Identify which cell holds the provided text, then report its [X, Y] central coordinate. 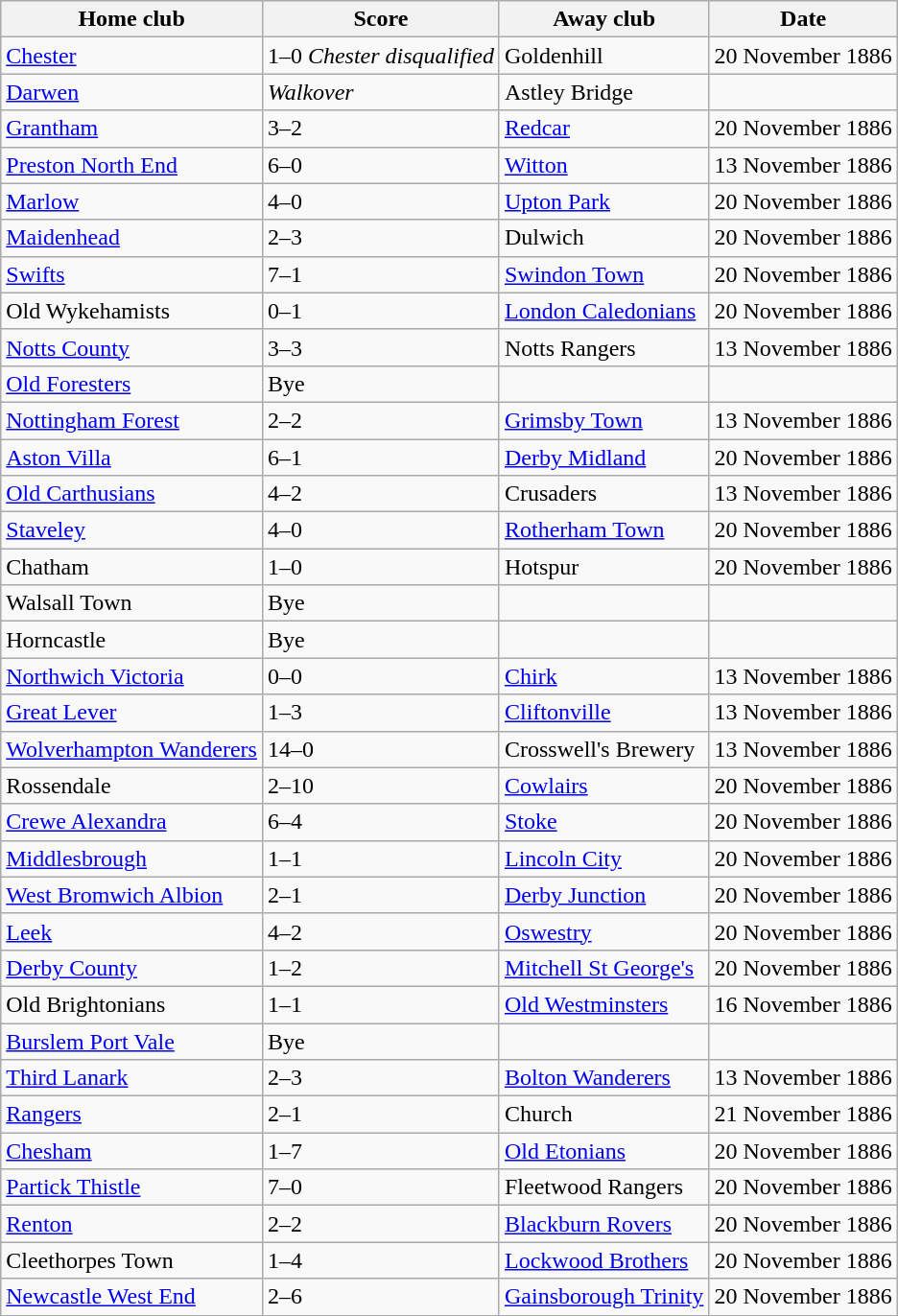
Upton Park [603, 201]
Chatham [132, 567]
Rangers [132, 1115]
Aston Villa [132, 458]
Hotspur [603, 567]
Leek [132, 931]
Astley Bridge [603, 92]
1–0 [380, 567]
Crosswell's Brewery [603, 749]
0–1 [380, 311]
Cliftonville [603, 713]
Goldenhill [603, 56]
Walkover [380, 92]
Newcastle West End [132, 1297]
Score [380, 19]
Old Westminsters [603, 1004]
Away club [603, 19]
Third Lanark [132, 1078]
Maidenhead [132, 238]
Old Carthusians [132, 494]
Nottingham Forest [132, 420]
Old Foresters [132, 384]
1–0 Chester disqualified [380, 56]
Old Etonians [603, 1151]
Derby County [132, 968]
6–1 [380, 458]
Darwen [132, 92]
Dulwich [603, 238]
Northwich Victoria [132, 676]
3–3 [380, 347]
0–0 [380, 676]
2–10 [380, 786]
Oswestry [603, 931]
Cowlairs [603, 786]
Swindon Town [603, 274]
Old Brightonians [132, 1004]
Burslem Port Vale [132, 1041]
Notts Rangers [603, 347]
Grimsby Town [603, 420]
1–2 [380, 968]
1–7 [380, 1151]
Lockwood Brothers [603, 1260]
Derby Midland [603, 458]
21 November 1886 [803, 1115]
Partick Thistle [132, 1187]
2–6 [380, 1297]
Marlow [132, 201]
1–4 [380, 1260]
Stoke [603, 822]
Bolton Wanderers [603, 1078]
6–0 [380, 165]
Blackburn Rovers [603, 1224]
Crusaders [603, 494]
Chesham [132, 1151]
Old Wykehamists [132, 311]
Crewe Alexandra [132, 822]
Horncastle [132, 640]
16 November 1886 [803, 1004]
Middlesbrough [132, 858]
London Caledonians [603, 311]
Grantham [132, 129]
Great Lever [132, 713]
Notts County [132, 347]
Walsall Town [132, 603]
7–1 [380, 274]
Rotherham Town [603, 530]
Church [603, 1115]
Gainsborough Trinity [603, 1297]
Preston North End [132, 165]
6–4 [380, 822]
Fleetwood Rangers [603, 1187]
Derby Junction [603, 895]
Redcar [603, 129]
3–2 [380, 129]
Cleethorpes Town [132, 1260]
Lincoln City [603, 858]
Home club [132, 19]
1–3 [380, 713]
Renton [132, 1224]
14–0 [380, 749]
Mitchell St George's [603, 968]
Swifts [132, 274]
Date [803, 19]
7–0 [380, 1187]
Chester [132, 56]
Chirk [603, 676]
Rossendale [132, 786]
Witton [603, 165]
Staveley [132, 530]
Wolverhampton Wanderers [132, 749]
West Bromwich Albion [132, 895]
